Return (x, y) of the center of cell containing provided text 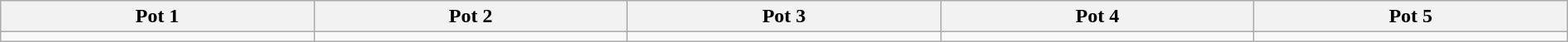
Pot 2 (471, 16)
Pot 5 (1411, 16)
Pot 4 (1097, 16)
Pot 1 (157, 16)
Pot 3 (784, 16)
